Capture the cell that displays the provided text and extract its (X, Y) central coordinate. 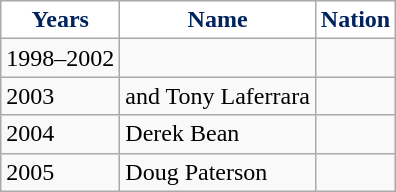
Name (218, 20)
and Tony Laferrara (218, 96)
2004 (60, 134)
Years (60, 20)
2005 (60, 172)
Nation (355, 20)
Doug Paterson (218, 172)
1998–2002 (60, 58)
2003 (60, 96)
Derek Bean (218, 134)
